Return (x, y) of the center of cell containing provided text 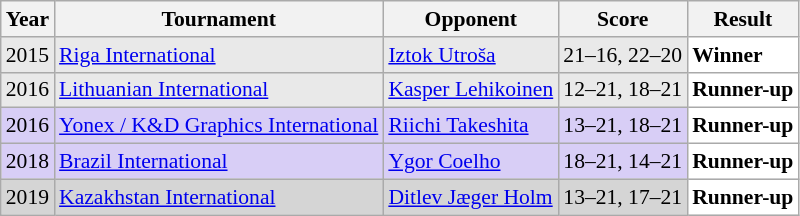
Opponent (470, 19)
Tournament (218, 19)
Result (742, 19)
Brazil International (218, 162)
Lithuanian International (218, 90)
Winner (742, 55)
Riichi Takeshita (470, 126)
Kasper Lehikoinen (470, 90)
Year (28, 19)
Yonex / K&D Graphics International (218, 126)
21–16, 22–20 (622, 55)
2018 (28, 162)
12–21, 18–21 (622, 90)
Riga International (218, 55)
18–21, 14–21 (622, 162)
Kazakhstan International (218, 197)
2015 (28, 55)
13–21, 18–21 (622, 126)
2019 (28, 197)
Score (622, 19)
Iztok Utroša (470, 55)
Ditlev Jæger Holm (470, 197)
Ygor Coelho (470, 162)
13–21, 17–21 (622, 197)
